Return [x, y] of the center of cell containing provided text 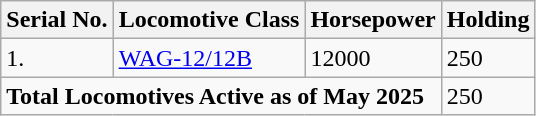
WAG-12/12B [209, 58]
Serial No. [57, 20]
Holding [488, 20]
12000 [373, 58]
Horsepower [373, 20]
1. [57, 58]
Total Locomotives Active as of May 2025 [221, 96]
Locomotive Class [209, 20]
